Find where the given text appears and provide that cell's center as [x, y] coordinate. 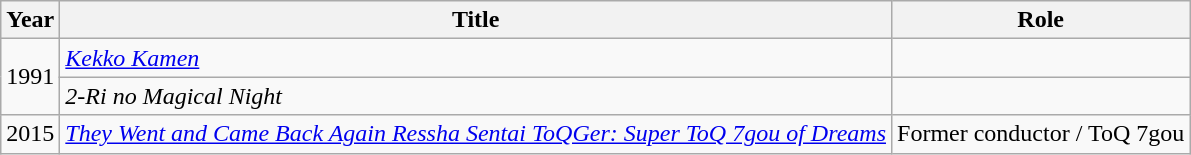
Year [30, 20]
2-Ri no Magical Night [476, 96]
Former conductor / ToQ 7gou [1041, 134]
1991 [30, 77]
Role [1041, 20]
Title [476, 20]
2015 [30, 134]
Kekko Kamen [476, 58]
They Went and Came Back Again Ressha Sentai ToQGer: Super ToQ 7gou of Dreams [476, 134]
